Detect which cell encompasses the target text, then output its (X, Y) center coordinate. 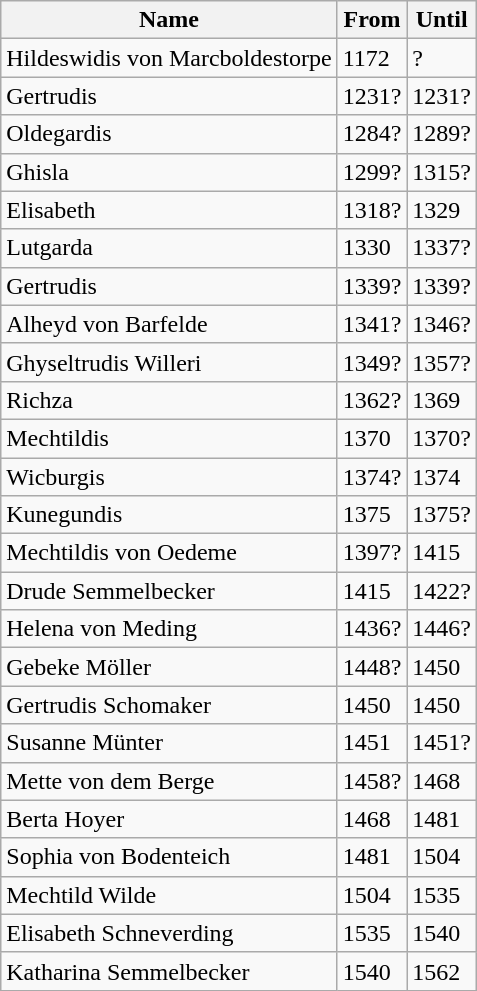
1451 (372, 743)
1299? (372, 172)
1374? (372, 477)
Oldegardis (169, 134)
1446? (442, 629)
1315? (442, 172)
1172 (372, 58)
1370? (442, 438)
Elisabeth (169, 210)
1375 (372, 515)
1289? (442, 134)
Until (442, 20)
1362? (372, 400)
Gebeke Möller (169, 667)
Mechtildis (169, 438)
1341? (372, 324)
1370 (372, 438)
Lutgarda (169, 248)
1318? (372, 210)
Mechtildis von Oedeme (169, 553)
Kunegundis (169, 515)
Susanne Münter (169, 743)
Ghyseltrudis Willeri (169, 362)
1374 (442, 477)
Berta Hoyer (169, 819)
Katharina Semmelbecker (169, 971)
Gertrudis Schomaker (169, 705)
1436? (372, 629)
Drude Semmelbecker (169, 591)
1375? (442, 515)
Mechtild Wilde (169, 895)
Ghisla (169, 172)
Helena von Meding (169, 629)
Name (169, 20)
Alheyd von Barfelde (169, 324)
1349? (372, 362)
Mette von dem Berge (169, 781)
Elisabeth Schneverding (169, 933)
1346? (442, 324)
1284? (372, 134)
Hildeswidis von Marcboldestorpe (169, 58)
1397? (372, 553)
1448? (372, 667)
Wicburgis (169, 477)
1422? (442, 591)
1357? (442, 362)
1369 (442, 400)
1451? (442, 743)
1562 (442, 971)
From (372, 20)
1329 (442, 210)
1458? (372, 781)
1330 (372, 248)
1337? (442, 248)
Sophia von Bodenteich (169, 857)
Richza (169, 400)
? (442, 58)
